Output the (x, y) coordinate of the center of the cell containing the given text.  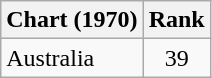
Rank (176, 20)
Chart (1970) (72, 20)
Australia (72, 58)
39 (176, 58)
